From the cell containing the given text, extract its center point as (X, Y) coordinate. 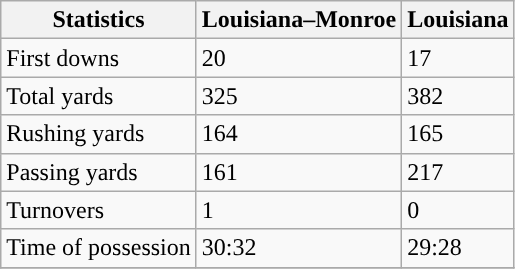
Rushing yards (99, 134)
First downs (99, 58)
17 (458, 58)
217 (458, 172)
164 (298, 134)
325 (298, 96)
29:28 (458, 248)
Louisiana (458, 20)
Total yards (99, 96)
1 (298, 210)
382 (458, 96)
Louisiana–Monroe (298, 20)
Passing yards (99, 172)
30:32 (298, 248)
165 (458, 134)
Turnovers (99, 210)
0 (458, 210)
Time of possession (99, 248)
161 (298, 172)
20 (298, 58)
Statistics (99, 20)
